Capture the cell that displays the provided text and extract its (x, y) central coordinate. 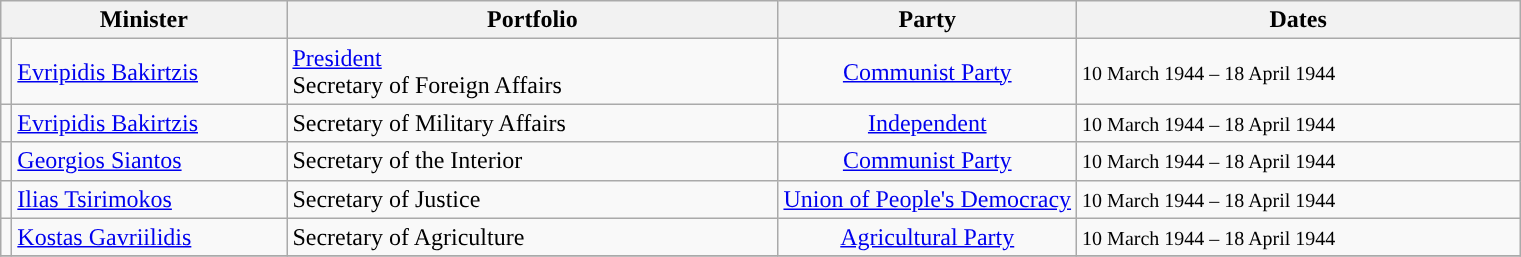
Ilias Tsirimokos (150, 199)
Secretary of Military Affairs (532, 123)
Secretary of Agriculture (532, 237)
PresidentSecretary of Foreign Affairs (532, 72)
Secretary of the Interior (532, 161)
Portfolio (532, 20)
Independent (928, 123)
Georgios Siantos (150, 161)
Union of People's Democracy (928, 199)
Secretary of Justice (532, 199)
Agricultural Party (928, 237)
Dates (1298, 20)
Minister (144, 20)
Kostas Gavriilidis (150, 237)
Party (928, 20)
